Identify which cell holds the provided text, then report its [x, y] central coordinate. 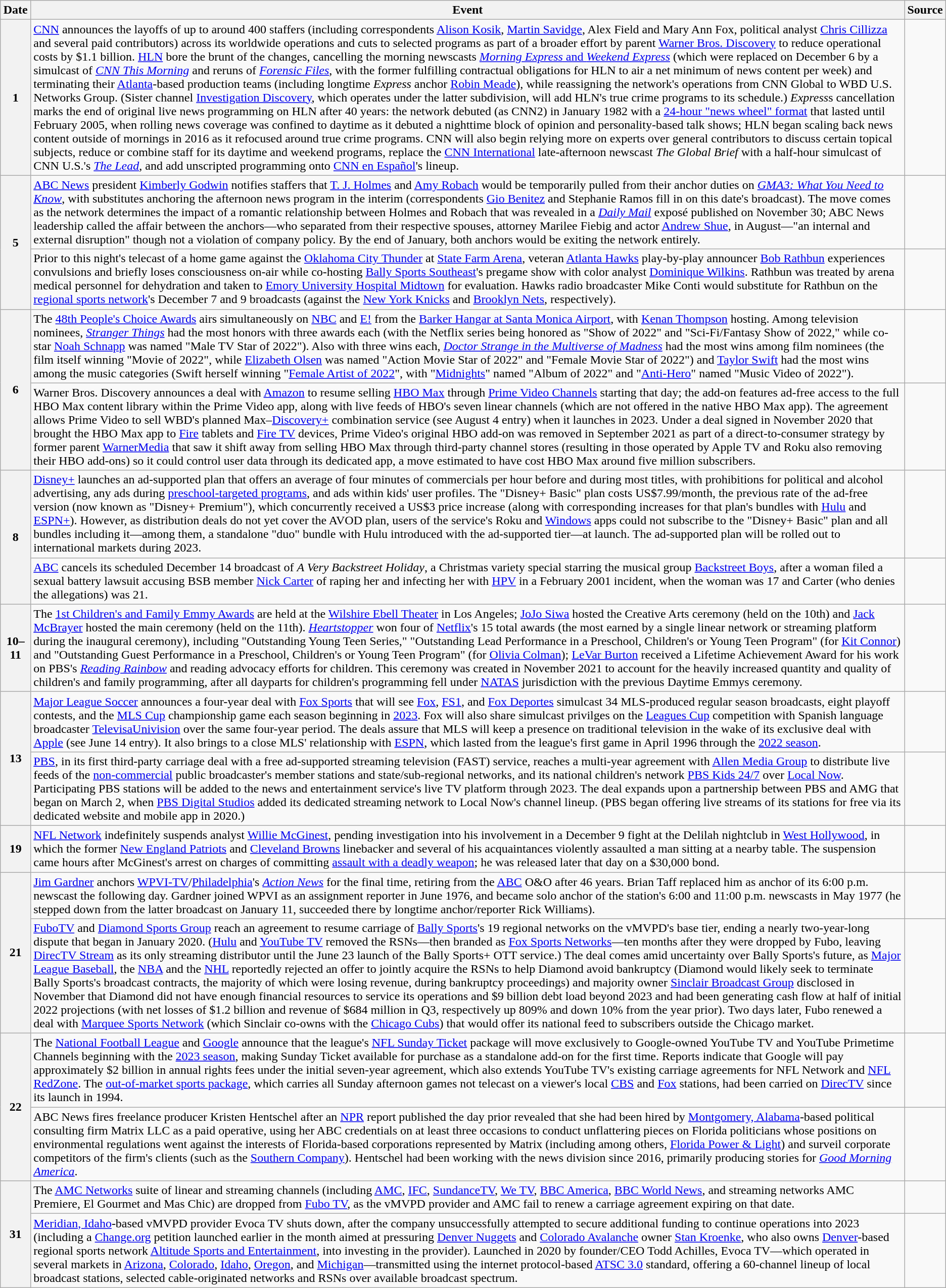
13 [16, 759]
22 [16, 1107]
19 [16, 849]
6 [16, 390]
10–11 [16, 648]
Source [925, 10]
1 [16, 97]
5 [16, 242]
31 [16, 1234]
Event [468, 10]
Date [16, 10]
8 [16, 537]
21 [16, 953]
